Find where the given text appears and provide that cell's center as (x, y) coordinate. 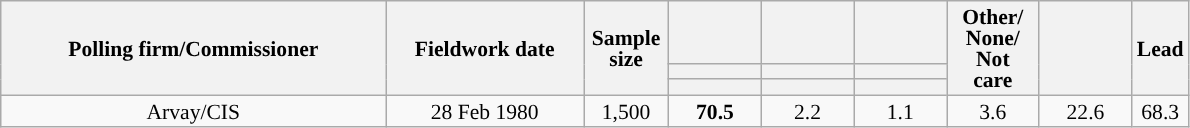
68.3 (1160, 110)
3.6 (992, 110)
2.2 (808, 110)
28 Feb 1980 (485, 110)
22.6 (1086, 110)
Arvay/CIS (194, 110)
Fieldwork date (485, 48)
Other/None/Notcare (992, 48)
1,500 (626, 110)
1.1 (900, 110)
Polling firm/Commissioner (194, 48)
Sample size (626, 48)
Lead (1160, 48)
70.5 (716, 110)
